Find where the given text appears and provide that cell's center as (x, y) coordinate. 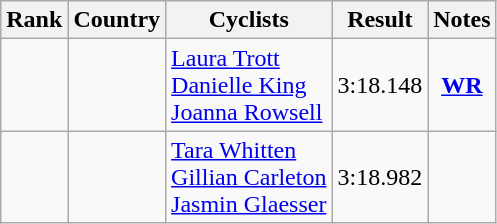
Rank (34, 20)
Cyclists (249, 20)
WR (462, 85)
Result (380, 20)
Country (117, 20)
Notes (462, 20)
3:18.148 (380, 85)
3:18.982 (380, 177)
Tara WhittenGillian CarletonJasmin Glaesser (249, 177)
Laura TrottDanielle KingJoanna Rowsell (249, 85)
